Return the (X, Y) coordinate for the center point of the cell that contains the specified text.  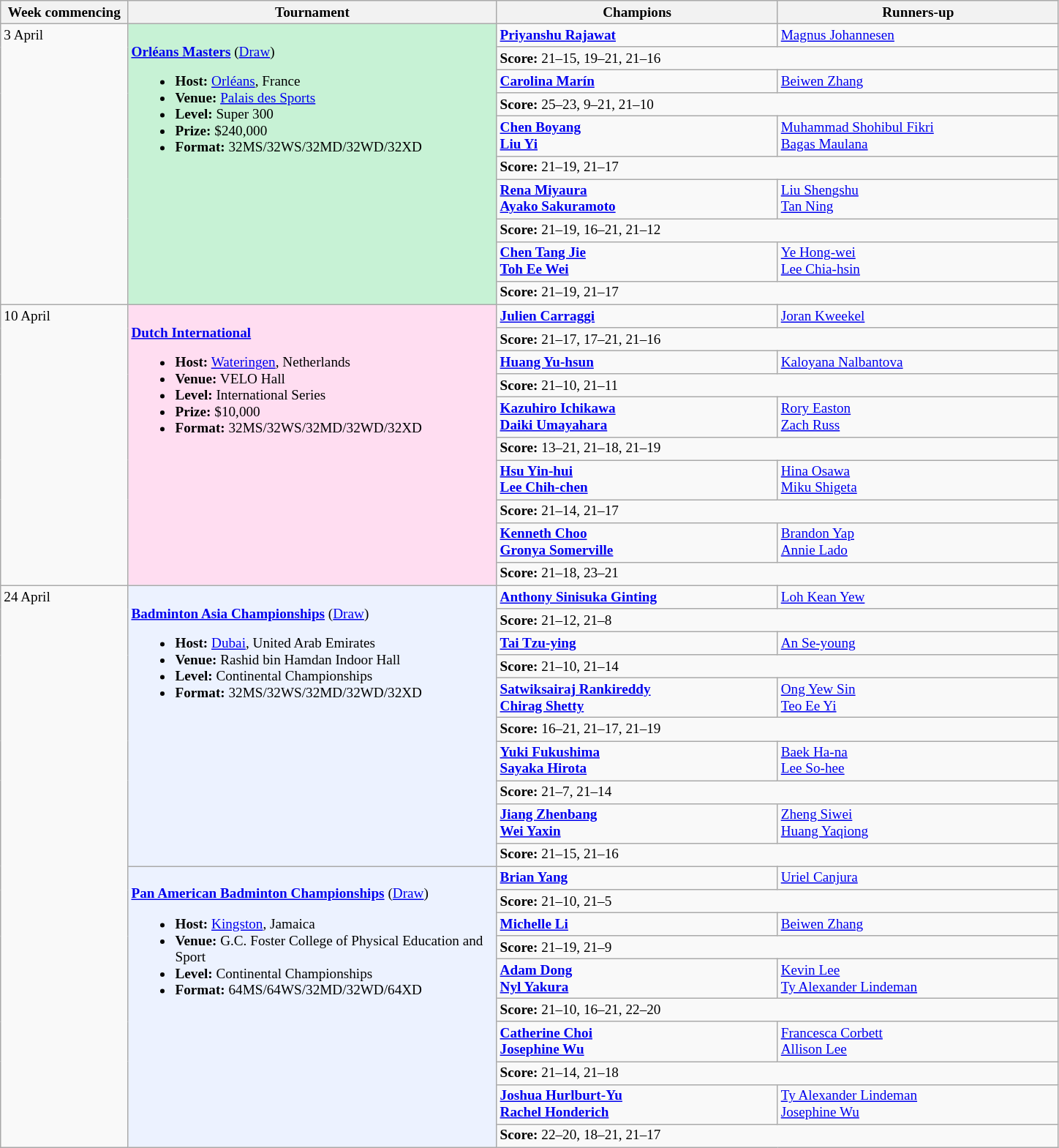
Week commencing (64, 12)
Score: 21–19, 16–21, 21–12 (777, 230)
Chen Boyang Liu Yi (637, 136)
Carolina Marín (637, 81)
Brian Yang (637, 878)
Orléans Masters (Draw)Host: Orléans, FranceVenue: Palais des SportsLevel: Super 300Prize: $240,000Format: 32MS/32WS/32MD/32WD/32XD (312, 164)
Anthony Sinisuka Ginting (637, 597)
Score: 21–15, 19–21, 21–16 (777, 59)
Score: 21–14, 21–18 (777, 1073)
Hsu Yin-hui Lee Chih-chen (637, 479)
Catherine Choi Josephine Wu (637, 1041)
Score: 21–10, 16–21, 22–20 (777, 1010)
Priyanshu Rajawat (637, 35)
Huang Yu-hsun (637, 362)
Kaloyana Nalbantova (918, 362)
Tai Tzu-ying (637, 643)
Zheng Siwei Huang Yaqiong (918, 823)
Kazuhiro Ichikawa Daiki Umayahara (637, 417)
Francesca Corbett Allison Lee (918, 1041)
Ye Hong-wei Lee Chia-hsin (918, 261)
An Se-young (918, 643)
Score: 16–21, 21–17, 21–19 (777, 729)
Uriel Canjura (918, 878)
Ty Alexander Lindeman Josephine Wu (918, 1104)
Dutch InternationalHost: Wateringen, NetherlandsVenue: VELO HallLevel: International SeriesPrize: $10,000Format: 32MS/32WS/32MD/32WD/32XD (312, 445)
Runners-up (918, 12)
Score: 21–19, 21–9 (777, 948)
Score: 22–20, 18–21, 21–17 (777, 1136)
Score: 21–7, 21–14 (777, 792)
Joran Kweekel (918, 316)
Joshua Hurlburt-Yu Rachel Honderich (637, 1104)
Hina Osawa Miku Shigeta (918, 479)
3 April (64, 164)
Chen Tang Jie Toh Ee Wei (637, 261)
Score: 21–10, 21–14 (777, 667)
Brandon Yap Annie Lado (918, 542)
Tournament (312, 12)
Champions (637, 12)
Liu Shengshu Tan Ning (918, 199)
Score: 21–10, 21–5 (777, 901)
Kevin Lee Ty Alexander Lindeman (918, 978)
Score: 21–14, 21–17 (777, 511)
24 April (64, 866)
Baek Ha-na Lee So-hee (918, 760)
Score: 21–10, 21–11 (777, 386)
Kenneth Choo Gronya Somerville (637, 542)
Magnus Johannesen (918, 35)
Adam Dong Nyl Yakura (637, 978)
Rena Miyaura Ayako Sakuramoto (637, 199)
Ong Yew Sin Teo Ee Yi (918, 698)
Score: 21–18, 23–21 (777, 574)
Michelle Li (637, 924)
Rory Easton Zach Russ (918, 417)
Jiang Zhenbang Wei Yaxin (637, 823)
Loh Kean Yew (918, 597)
Julien Carraggi (637, 316)
Satwiksairaj Rankireddy Chirag Shetty (637, 698)
Yuki Fukushima Sayaka Hirota (637, 760)
Muhammad Shohibul Fikri Bagas Maulana (918, 136)
Score: 25–23, 9–21, 21–10 (777, 105)
10 April (64, 445)
Score: 21–15, 21–16 (777, 855)
Score: 13–21, 21–18, 21–19 (777, 449)
Score: 21–12, 21–8 (777, 620)
Score: 21–17, 17–21, 21–16 (777, 339)
